Scan for the cell matching the given text and deliver its [X, Y] coordinate at center. 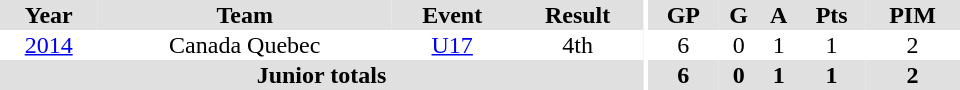
Canada Quebec [244, 45]
Event [452, 15]
4th [578, 45]
Pts [832, 15]
Team [244, 15]
GP [684, 15]
G [738, 15]
Junior totals [322, 75]
2014 [48, 45]
Result [578, 15]
Year [48, 15]
A [778, 15]
PIM [912, 15]
U17 [452, 45]
